Identify which cell holds the provided text, then report its [X, Y] central coordinate. 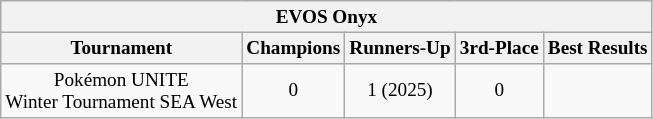
Champions [294, 48]
EVOS Onyx [326, 17]
1 (2025) [400, 91]
Best Results [598, 48]
Runners-Up [400, 48]
Tournament [122, 48]
Pokémon UNITE Winter Tournament SEA West [122, 91]
3rd-Place [499, 48]
